Capture the cell that displays the provided text and extract its (x, y) central coordinate. 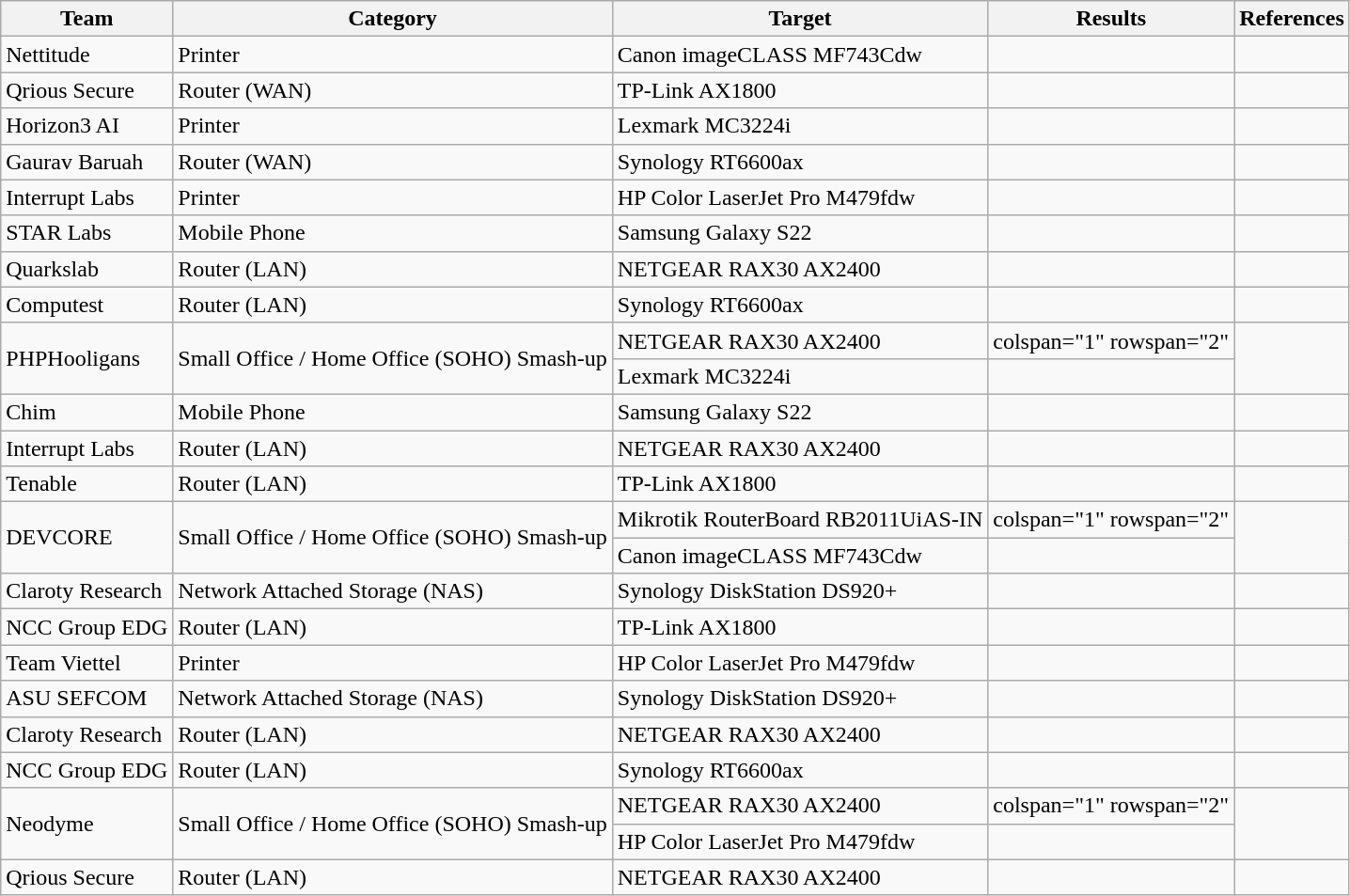
Mikrotik RouterBoard RB2011UiAS-IN (799, 520)
Category (393, 19)
Nettitude (86, 55)
Tenable (86, 484)
Team (86, 19)
Team Viettel (86, 663)
DEVCORE (86, 538)
ASU SEFCOM (86, 699)
Horizon3 AI (86, 126)
Computest (86, 305)
Target (799, 19)
Gaurav Baruah (86, 162)
STAR Labs (86, 233)
PHPHooligans (86, 358)
Quarkslab (86, 269)
Results (1111, 19)
Neodyme (86, 824)
References (1292, 19)
Chim (86, 412)
